Scan for the cell matching the given text and deliver its [X, Y] coordinate at center. 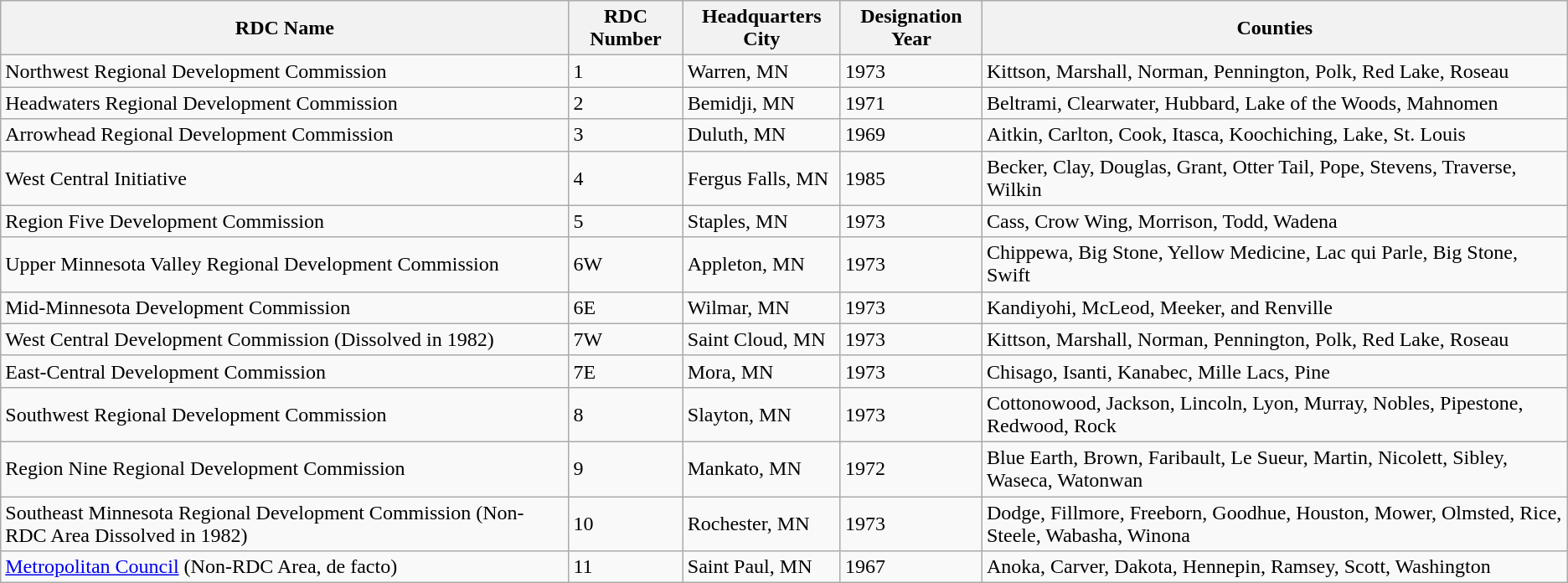
Kandiyohi, McLeod, Meeker, and Renville [1275, 307]
6W [626, 265]
Metropolitan Council (Non-RDC Area, de facto) [285, 567]
Fergus Falls, MN [761, 178]
Blue Earth, Brown, Faribault, Le Sueur, Martin, Nicolett, Sibley, Waseca, Watonwan [1275, 469]
Cass, Crow Wing, Morrison, Todd, Wadena [1275, 221]
West Central Initiative [285, 178]
2 [626, 103]
10 [626, 523]
11 [626, 567]
1969 [911, 135]
Mid-Minnesota Development Commission [285, 307]
Appleton, MN [761, 265]
7E [626, 371]
Chippewa, Big Stone, Yellow Medicine, Lac qui Parle, Big Stone, Swift [1275, 265]
Northwest Regional Development Commission [285, 71]
Mankato, MN [761, 469]
Saint Paul, MN [761, 567]
1985 [911, 178]
Warren, MN [761, 71]
1972 [911, 469]
West Central Development Commission (Dissolved in 1982) [285, 339]
Upper Minnesota Valley Regional Development Commission [285, 265]
Chisago, Isanti, Kanabec, Mille Lacs, Pine [1275, 371]
Rochester, MN [761, 523]
5 [626, 221]
Bemidji, MN [761, 103]
Southwest Regional Development Commission [285, 414]
Region Nine Regional Development Commission [285, 469]
Counties [1275, 28]
8 [626, 414]
1967 [911, 567]
Wilmar, MN [761, 307]
RDC Number [626, 28]
East-Central Development Commission [285, 371]
1 [626, 71]
9 [626, 469]
1971 [911, 103]
Staples, MN [761, 221]
4 [626, 178]
Cottonowood, Jackson, Lincoln, Lyon, Murray, Nobles, Pipestone, Redwood, Rock [1275, 414]
Mora, MN [761, 371]
Arrowhead Regional Development Commission [285, 135]
Becker, Clay, Douglas, Grant, Otter Tail, Pope, Stevens, Traverse, Wilkin [1275, 178]
Headwaters Regional Development Commission [285, 103]
Beltrami, Clearwater, Hubbard, Lake of the Woods, Mahnomen [1275, 103]
3 [626, 135]
Dodge, Fillmore, Freeborn, Goodhue, Houston, Mower, Olmsted, Rice, Steele, Wabasha, Winona [1275, 523]
6E [626, 307]
Designation Year [911, 28]
Aitkin, Carlton, Cook, Itasca, Koochiching, Lake, St. Louis [1275, 135]
Headquarters City [761, 28]
RDC Name [285, 28]
Duluth, MN [761, 135]
Region Five Development Commission [285, 221]
Slayton, MN [761, 414]
Anoka, Carver, Dakota, Hennepin, Ramsey, Scott, Washington [1275, 567]
Saint Cloud, MN [761, 339]
7W [626, 339]
Southeast Minnesota Regional Development Commission (Non-RDC Area Dissolved in 1982) [285, 523]
